Detect which cell encompasses the target text, then output its [x, y] center coordinate. 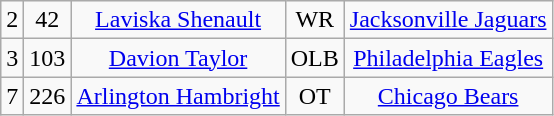
Arlington Hambright [178, 96]
Laviska Shenault [178, 20]
3 [12, 58]
WR [314, 20]
7 [12, 96]
OT [314, 96]
103 [48, 58]
42 [48, 20]
Davion Taylor [178, 58]
226 [48, 96]
2 [12, 20]
Philadelphia Eagles [448, 58]
Chicago Bears [448, 96]
OLB [314, 58]
Jacksonville Jaguars [448, 20]
